Pinpoint the cell where the given text exists, returning its (x, y) midpoint coordinate. 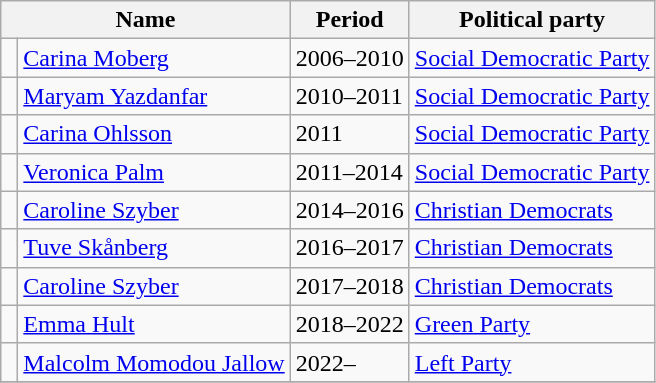
2018–2022 (350, 324)
Left Party (532, 362)
2010–2011 (350, 96)
Maryam Yazdanfar (154, 96)
2011–2014 (350, 172)
Green Party (532, 324)
2011 (350, 134)
Malcolm Momodou Jallow (154, 362)
Name (146, 20)
2017–2018 (350, 286)
Tuve Skånberg (154, 248)
2014–2016 (350, 210)
2016–2017 (350, 248)
Political party (532, 20)
Carina Moberg (154, 58)
2022– (350, 362)
Veronica Palm (154, 172)
2006–2010 (350, 58)
Emma Hult (154, 324)
Period (350, 20)
Carina Ohlsson (154, 134)
